Search for the cell housing the specified text and yield its [x, y] center coordinate. 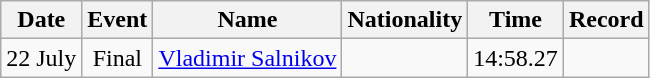
Vladimir Salnikov [248, 58]
Record [606, 20]
Date [42, 20]
14:58.27 [516, 58]
Event [118, 20]
Final [118, 58]
22 July [42, 58]
Name [248, 20]
Nationality [405, 20]
Time [516, 20]
